Scan for the cell matching the given text and deliver its [X, Y] coordinate at center. 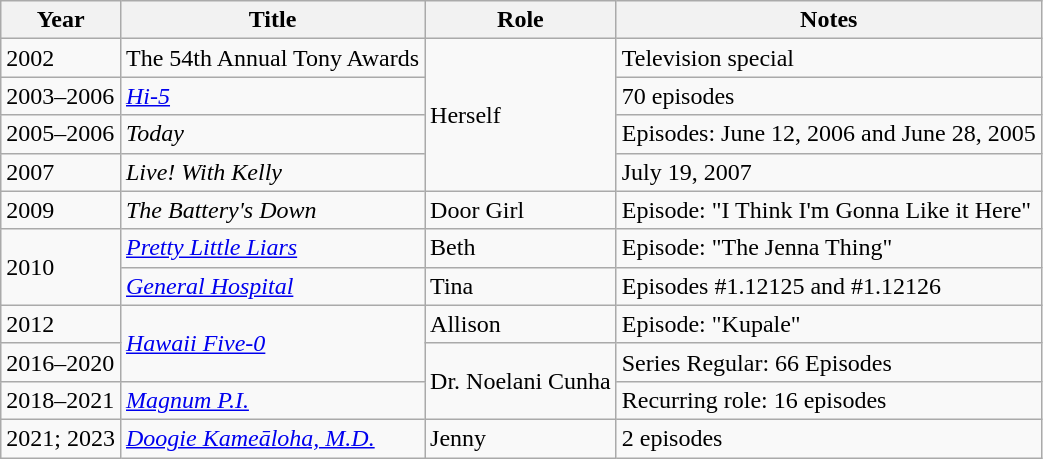
Title [272, 20]
2009 [61, 210]
Episode: "I Think I'm Gonna Like it Here" [828, 210]
Pretty Little Liars [272, 248]
Dr. Noelani Cunha [521, 381]
Today [272, 134]
2016–2020 [61, 362]
July 19, 2007 [828, 172]
2021; 2023 [61, 438]
2012 [61, 324]
Year [61, 20]
Hi-5 [272, 96]
Recurring role: 16 episodes [828, 400]
Doogie Kameāloha, M.D. [272, 438]
2018–2021 [61, 400]
2007 [61, 172]
Episode: "The Jenna Thing" [828, 248]
Role [521, 20]
2005–2006 [61, 134]
Episodes: June 12, 2006 and June 28, 2005 [828, 134]
Television special [828, 58]
Hawaii Five-0 [272, 343]
Door Girl [521, 210]
Tina [521, 286]
Episode: "Kupale" [828, 324]
Magnum P.I. [272, 400]
Allison [521, 324]
2003–2006 [61, 96]
The Battery's Down [272, 210]
Herself [521, 115]
Beth [521, 248]
Series Regular: 66 Episodes [828, 362]
General Hospital [272, 286]
The 54th Annual Tony Awards [272, 58]
2010 [61, 267]
Jenny [521, 438]
Episodes #1.12125 and #1.12126 [828, 286]
2 episodes [828, 438]
70 episodes [828, 96]
2002 [61, 58]
Notes [828, 20]
Live! With Kelly [272, 172]
